Search for the cell housing the specified text and yield its [X, Y] center coordinate. 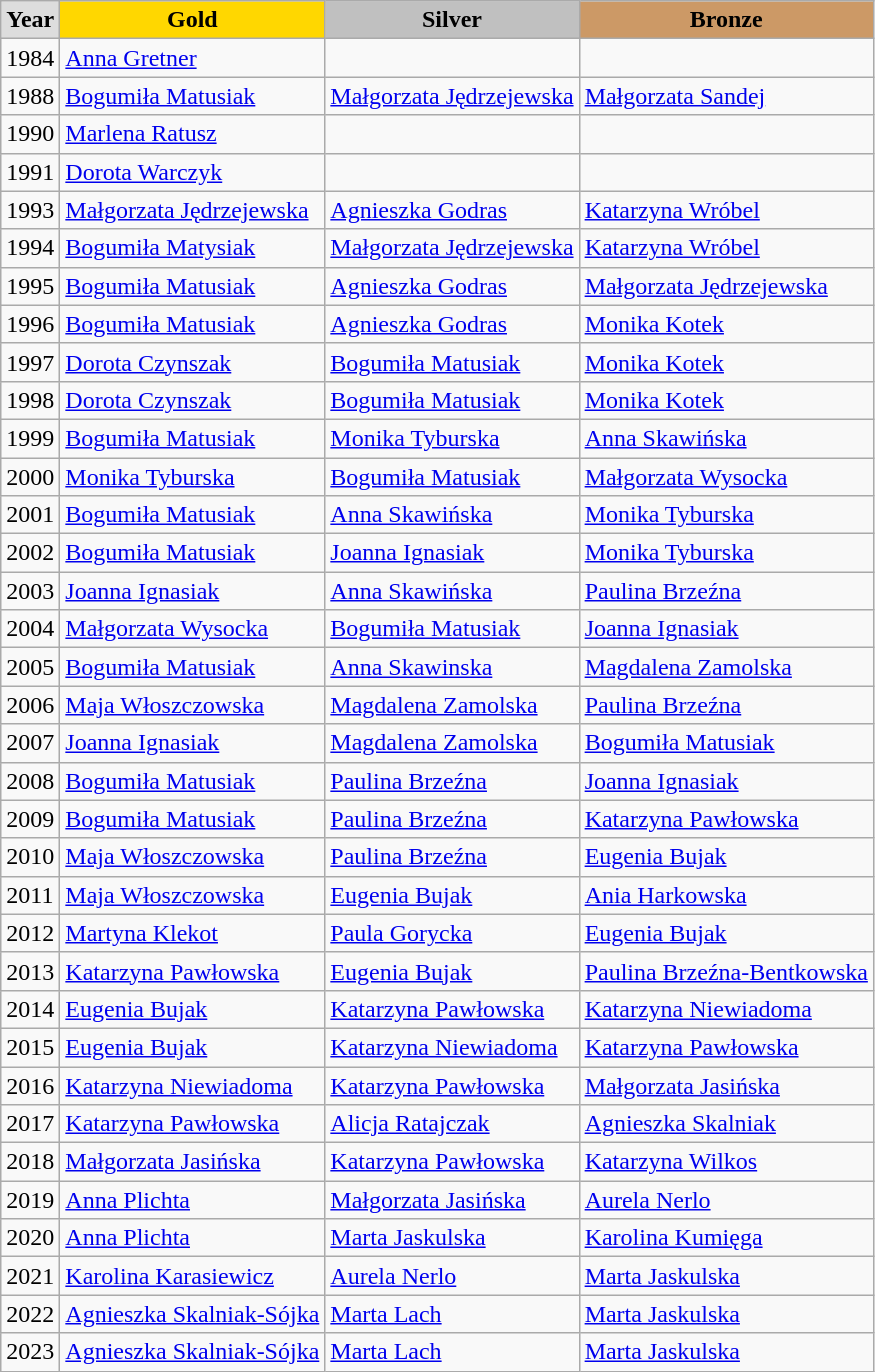
1988 [30, 96]
2009 [30, 819]
Dorota Warczyk [192, 172]
2005 [30, 667]
2006 [30, 705]
2001 [30, 515]
Year [30, 20]
2018 [30, 1162]
Anna Gretner [192, 58]
Bronze [726, 20]
Paula Gorycka [452, 933]
2010 [30, 857]
2004 [30, 629]
2007 [30, 743]
2013 [30, 971]
2020 [30, 1238]
2000 [30, 477]
2019 [30, 1200]
2003 [30, 591]
2012 [30, 933]
1991 [30, 172]
1998 [30, 400]
2017 [30, 1124]
1993 [30, 210]
1994 [30, 248]
Anna Skawinska [452, 667]
2016 [30, 1085]
Małgorzata Sandej [726, 96]
Marlena Ratusz [192, 134]
Karolina Kumięga [726, 1238]
1997 [30, 362]
Paulina Brzeźna-Bentkowska [726, 971]
1990 [30, 134]
2022 [30, 1314]
1984 [30, 58]
Silver [452, 20]
Alicja Ratajczak [452, 1124]
2015 [30, 1047]
Bogumiła Matysiak [192, 248]
Karolina Karasiewicz [192, 1276]
2011 [30, 895]
Gold [192, 20]
Katarzyna Wilkos [726, 1162]
2008 [30, 781]
1996 [30, 324]
Martyna Klekot [192, 933]
2002 [30, 553]
1995 [30, 286]
Agnieszka Skalniak [726, 1124]
Ania Harkowska [726, 895]
2014 [30, 1009]
2023 [30, 1352]
2021 [30, 1276]
1999 [30, 438]
